For the text-containing cell, return its midpoint in (x, y) coordinate format. 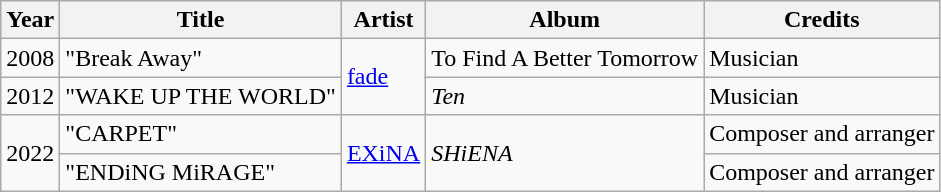
Title (201, 20)
EXiNA (383, 153)
Album (565, 20)
"Break Away" (201, 58)
Year (30, 20)
Ten (565, 96)
To Find A Better Tomorrow (565, 58)
"WAKE UP THE WORLD" (201, 96)
"ENDiNG MiRAGE" (201, 172)
2012 (30, 96)
Credits (822, 20)
Artist (383, 20)
SHiENA (565, 153)
2008 (30, 58)
2022 (30, 153)
"CARPET" (201, 134)
fade (383, 77)
